For the text-containing cell, return its midpoint in [X, Y] coordinate format. 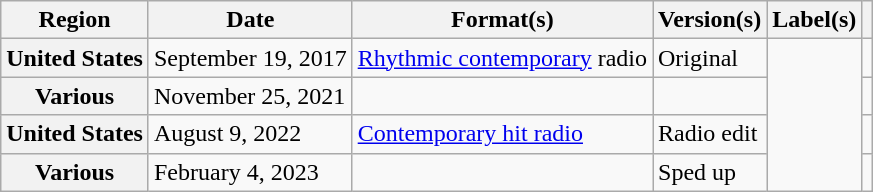
Date [250, 20]
Sped up [709, 172]
Original [709, 58]
Radio edit [709, 134]
Label(s) [814, 20]
September 19, 2017 [250, 58]
November 25, 2021 [250, 96]
Version(s) [709, 20]
Region [75, 20]
Contemporary hit radio [502, 134]
Rhythmic contemporary radio [502, 58]
Format(s) [502, 20]
August 9, 2022 [250, 134]
February 4, 2023 [250, 172]
